Identify which cell holds the provided text, then report its [X, Y] central coordinate. 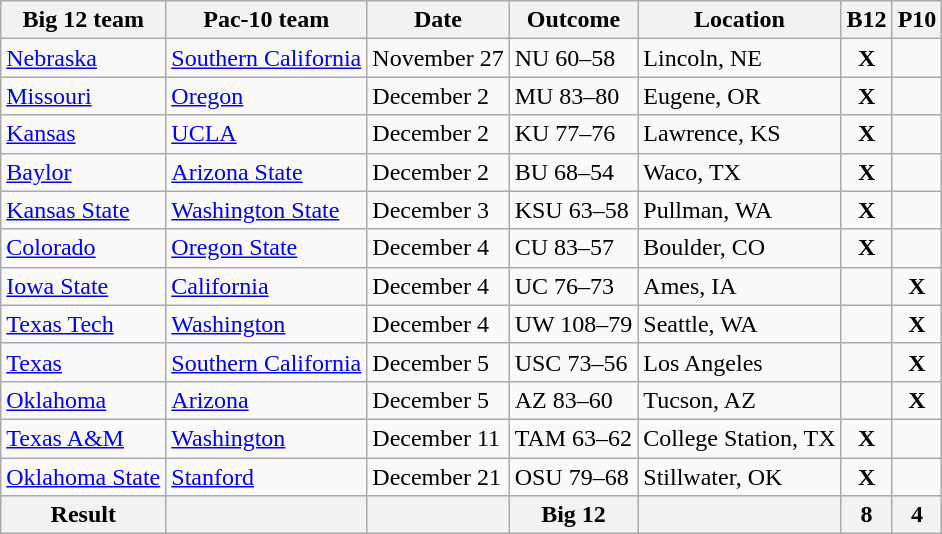
Outcome [574, 20]
USC 73–56 [574, 362]
AZ 83–60 [574, 400]
Texas Tech [84, 324]
November 27 [438, 58]
4 [917, 515]
Big 12 team [84, 20]
Arizona State [266, 172]
Missouri [84, 96]
Date [438, 20]
Eugene, OR [740, 96]
Arizona [266, 400]
Ames, IA [740, 286]
Stanford [266, 477]
Texas [84, 362]
Boulder, CO [740, 248]
Colorado [84, 248]
MU 83–80 [574, 96]
8 [866, 515]
TAM 63–62 [574, 438]
Pullman, WA [740, 210]
NU 60–58 [574, 58]
Pac-10 team [266, 20]
Tucson, AZ [740, 400]
December 3 [438, 210]
P10 [917, 20]
Stillwater, OK [740, 477]
Baylor [84, 172]
California [266, 286]
Iowa State [84, 286]
Oregon State [266, 248]
KSU 63–58 [574, 210]
Location [740, 20]
Kansas State [84, 210]
OSU 79–68 [574, 477]
Lincoln, NE [740, 58]
UCLA [266, 134]
Los Angeles [740, 362]
December 11 [438, 438]
December 21 [438, 477]
BU 68–54 [574, 172]
Result [84, 515]
College Station, TX [740, 438]
UC 76–73 [574, 286]
Oklahoma State [84, 477]
Kansas [84, 134]
UW 108–79 [574, 324]
KU 77–76 [574, 134]
Texas A&M [84, 438]
Big 12 [574, 515]
Oklahoma [84, 400]
Lawrence, KS [740, 134]
Washington State [266, 210]
CU 83–57 [574, 248]
Seattle, WA [740, 324]
Oregon [266, 96]
B12 [866, 20]
Nebraska [84, 58]
Waco, TX [740, 172]
